Output the (X, Y) coordinate of the center of the cell containing the given text.  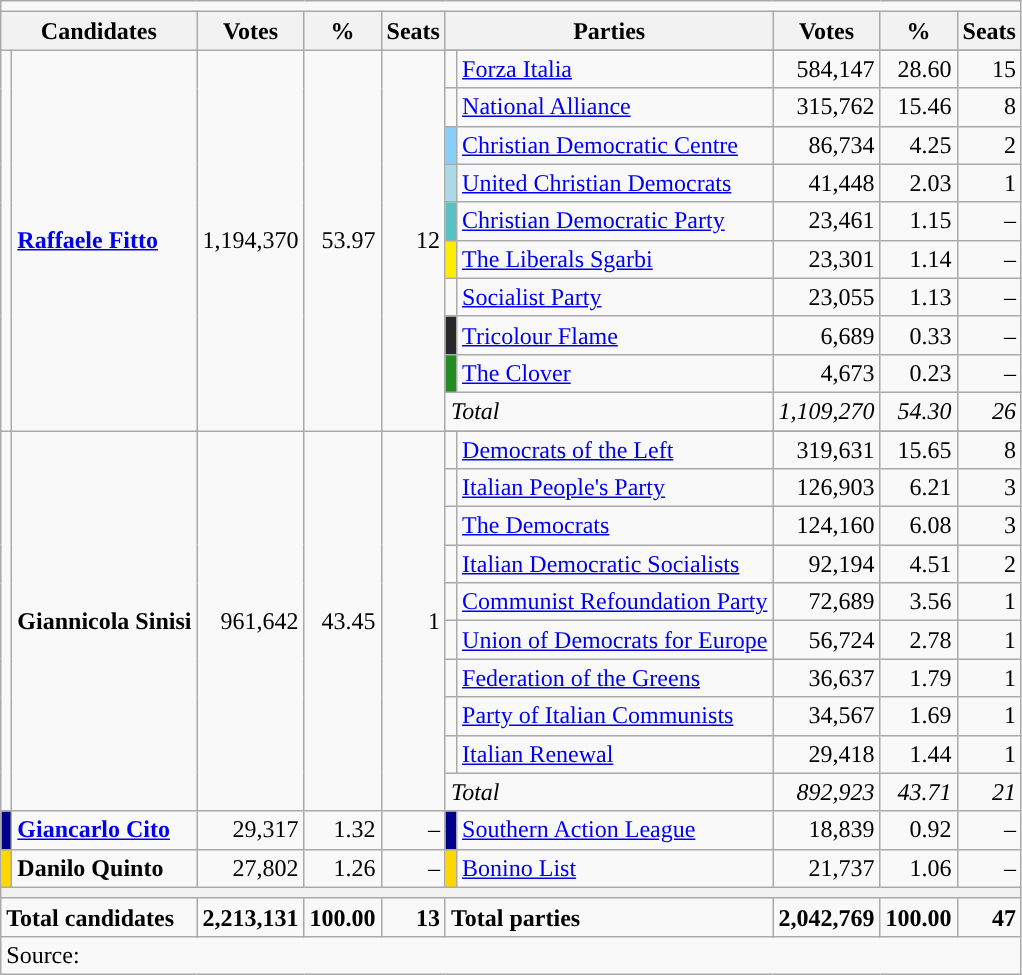
43.45 (342, 620)
1.44 (918, 754)
23,461 (826, 221)
27,802 (250, 868)
23,301 (826, 259)
43.71 (918, 792)
Party of Italian Communists (615, 716)
4,673 (826, 373)
National Alliance (615, 107)
584,147 (826, 69)
15 (989, 69)
23,055 (826, 297)
1.69 (918, 716)
36,637 (826, 678)
21,737 (826, 868)
1,109,270 (826, 411)
15.46 (918, 107)
Candidates (99, 31)
961,642 (250, 620)
3.56 (918, 602)
1.32 (342, 830)
1.79 (918, 678)
29,317 (250, 830)
Union of Democrats for Europe (615, 640)
Danilo Quinto (104, 868)
2.03 (918, 183)
13 (413, 917)
54.30 (918, 411)
4.25 (918, 145)
Federation of the Greens (615, 678)
Communist Refoundation Party (615, 602)
319,631 (826, 449)
86,734 (826, 145)
1.06 (918, 868)
6.21 (918, 488)
28.60 (918, 69)
12 (413, 240)
53.97 (342, 240)
Italian Democratic Socialists (615, 564)
United Christian Democrats (615, 183)
Christian Democratic Centre (615, 145)
1,194,370 (250, 240)
2,213,131 (250, 917)
Socialist Party (615, 297)
124,160 (826, 526)
72,689 (826, 602)
Total candidates (99, 917)
Source: (512, 955)
92,194 (826, 564)
Total parties (608, 917)
Democrats of the Left (615, 449)
1.26 (342, 868)
126,903 (826, 488)
6,689 (826, 335)
Parties (608, 31)
4.51 (918, 564)
0.92 (918, 830)
892,923 (826, 792)
34,567 (826, 716)
Bonino List (615, 868)
0.23 (918, 373)
1.13 (918, 297)
29,418 (826, 754)
41,448 (826, 183)
The Democrats (615, 526)
2.78 (918, 640)
1.14 (918, 259)
21 (989, 792)
Giancarlo Cito (104, 830)
26 (989, 411)
15.65 (918, 449)
Forza Italia (615, 69)
47 (989, 917)
The Liberals Sgarbi (615, 259)
Southern Action League (615, 830)
6.08 (918, 526)
Raffaele Fitto (104, 240)
56,724 (826, 640)
0.33 (918, 335)
1.15 (918, 221)
18,839 (826, 830)
Tricolour Flame (615, 335)
2,042,769 (826, 917)
The Clover (615, 373)
Giannicola Sinisi (104, 620)
Italian People's Party (615, 488)
Christian Democratic Party (615, 221)
315,762 (826, 107)
Italian Renewal (615, 754)
